Extract the (x, y) coordinate from the center of the cell holding the provided text.  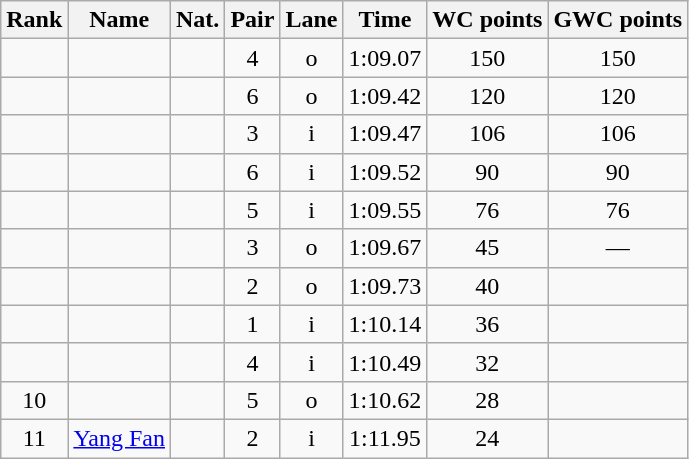
Nat. (198, 20)
1:11.95 (385, 438)
Yang Fan (120, 438)
Name (120, 20)
1:09.42 (385, 96)
1:10.62 (385, 400)
1:09.67 (385, 248)
1:09.52 (385, 172)
1:09.55 (385, 210)
Lane (312, 20)
1:10.14 (385, 324)
— (618, 248)
1:10.49 (385, 362)
1:09.73 (385, 286)
Time (385, 20)
11 (34, 438)
45 (488, 248)
GWC points (618, 20)
36 (488, 324)
1:09.47 (385, 134)
28 (488, 400)
10 (34, 400)
1:09.07 (385, 58)
1 (252, 324)
32 (488, 362)
WC points (488, 20)
40 (488, 286)
Rank (34, 20)
24 (488, 438)
Pair (252, 20)
